Identify which cell holds the provided text, then report its [X, Y] central coordinate. 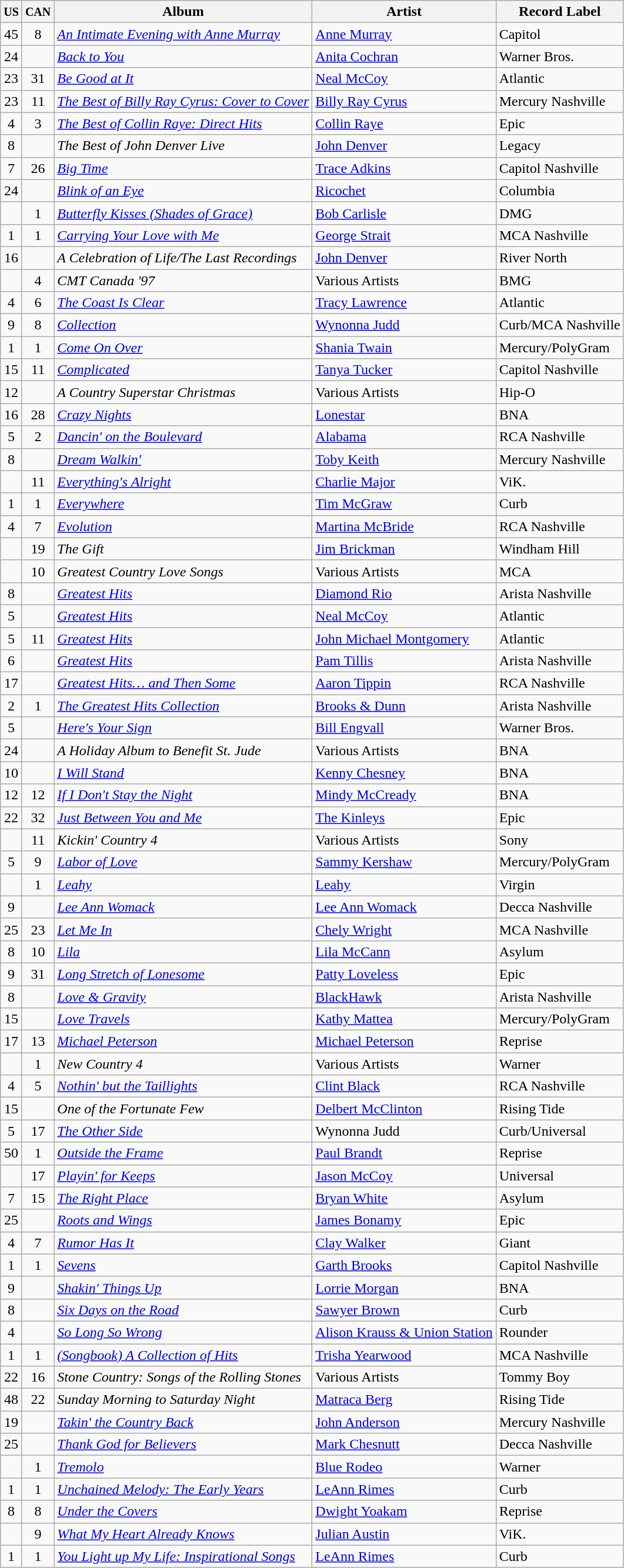
Everything's Alright [183, 482]
Outside the Frame [183, 1153]
Thank God for Believers [183, 1444]
The Coast Is Clear [183, 303]
CMT Canada '97 [183, 281]
Labor of Love [183, 862]
Curb/MCA Nashville [560, 325]
Bob Carlisle [404, 213]
Stone Country: Songs of the Rolling Stones [183, 1377]
Curb/Universal [560, 1131]
What My Heart Already Knows [183, 1534]
Chely Wright [404, 929]
Bryan White [404, 1198]
Hip-O [560, 392]
Diamond Rio [404, 593]
Mark Chesnutt [404, 1444]
Blink of an Eye [183, 191]
Trisha Yearwood [404, 1355]
The Gift [183, 549]
Dancin' on the Boulevard [183, 437]
Dream Walkin' [183, 459]
Here's Your Sign [183, 728]
Long Stretch of Lonesome [183, 974]
Jim Brickman [404, 549]
Nothin' but the Taillights [183, 1086]
Lonestar [404, 415]
Blue Rodeo [404, 1467]
Martina McBride [404, 526]
The Best of Billy Ray Cyrus: Cover to Cover [183, 101]
Ricochet [404, 191]
BlackHawk [404, 997]
Anne Murray [404, 34]
Dwight Yoakam [404, 1512]
Sevens [183, 1265]
A Holiday Album to Benefit St. Jude [183, 750]
Giant [560, 1243]
Roots and Wings [183, 1220]
45 [12, 34]
Playin' for Keeps [183, 1176]
Unchained Melody: The Early Years [183, 1489]
The Best of Collin Raye: Direct Hits [183, 124]
Shakin' Things Up [183, 1287]
The Best of John Denver Live [183, 146]
Capitol [560, 34]
Paul Brandt [404, 1153]
Sawyer Brown [404, 1310]
Tracy Lawrence [404, 303]
John Anderson [404, 1422]
One of the Fortunate Few [183, 1109]
Artist [404, 12]
So Long So Wrong [183, 1332]
Sammy Kershaw [404, 862]
Legacy [560, 146]
Rounder [560, 1332]
Julian Austin [404, 1534]
Be Good at It [183, 79]
Bill Engvall [404, 728]
Brooks & Dunn [404, 706]
Sunday Morning to Saturday Night [183, 1400]
Virgin [560, 885]
I Will Stand [183, 773]
You Light up My Life: Inspirational Songs [183, 1556]
26 [38, 168]
MCA [560, 571]
George Strait [404, 235]
Trace Adkins [404, 168]
Rumor Has It [183, 1243]
Clay Walker [404, 1243]
Love & Gravity [183, 997]
Just Between You and Me [183, 818]
Complicated [183, 370]
Shania Twain [404, 348]
Love Travels [183, 1019]
Anita Cochran [404, 56]
Record Label [560, 12]
32 [38, 818]
3 [38, 124]
Under the Covers [183, 1512]
John Michael Montgomery [404, 638]
Billy Ray Cyrus [404, 101]
Matraca Berg [404, 1400]
Garth Brooks [404, 1265]
New Country 4 [183, 1064]
Kathy Mattea [404, 1019]
Butterfly Kisses (Shades of Grace) [183, 213]
Universal [560, 1176]
Takin' the Country Back [183, 1422]
James Bonamy [404, 1220]
Collection [183, 325]
Tim McGraw [404, 504]
The Right Place [183, 1198]
Everywhere [183, 504]
Aaron Tippin [404, 683]
13 [38, 1042]
Charlie Major [404, 482]
Patty Loveless [404, 974]
Six Days on the Road [183, 1310]
50 [12, 1153]
A Country Superstar Christmas [183, 392]
Come On Over [183, 348]
The Other Side [183, 1131]
Big Time [183, 168]
US [12, 12]
Jason McCoy [404, 1176]
Columbia [560, 191]
Tommy Boy [560, 1377]
Kenny Chesney [404, 773]
(Songbook) A Collection of Hits [183, 1355]
Delbert McClinton [404, 1109]
Lila [183, 952]
Album [183, 12]
A Celebration of Life/The Last Recordings [183, 258]
Lila McCann [404, 952]
Kickin' Country 4 [183, 840]
The Greatest Hits Collection [183, 706]
Lorrie Morgan [404, 1287]
Evolution [183, 526]
Tanya Tucker [404, 370]
BMG [560, 281]
Crazy Nights [183, 415]
Toby Keith [404, 459]
An Intimate Evening with Anne Murray [183, 34]
If I Don't Stay the Night [183, 795]
Mindy McCready [404, 795]
DMG [560, 213]
Clint Black [404, 1086]
Greatest Country Love Songs [183, 571]
Back to You [183, 56]
Windham Hill [560, 549]
River North [560, 258]
Carrying Your Love with Me [183, 235]
Sony [560, 840]
Tremolo [183, 1467]
CAN [38, 12]
Collin Raye [404, 124]
Pam Tillis [404, 661]
Alabama [404, 437]
Let Me In [183, 929]
28 [38, 415]
The Kinleys [404, 818]
Greatest Hits… and Then Some [183, 683]
48 [12, 1400]
Alison Krauss & Union Station [404, 1332]
